Capture the cell that displays the provided text and extract its (X, Y) central coordinate. 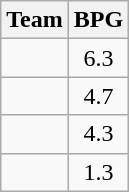
Team (35, 20)
4.3 (98, 134)
6.3 (98, 58)
4.7 (98, 96)
BPG (98, 20)
1.3 (98, 172)
